Pinpoint the cell where the given text exists, returning its [x, y] midpoint coordinate. 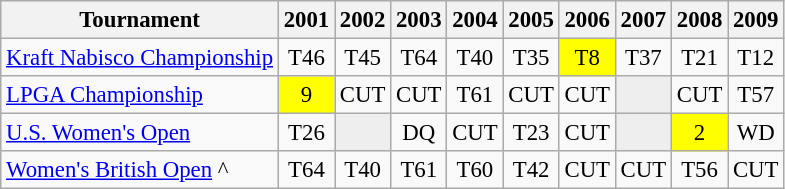
2006 [587, 20]
T12 [756, 58]
2009 [756, 20]
T35 [531, 58]
Tournament [140, 20]
Kraft Nabisco Championship [140, 58]
WD [756, 133]
T42 [531, 170]
9 [306, 95]
T45 [363, 58]
T23 [531, 133]
T37 [643, 58]
2004 [475, 20]
2008 [699, 20]
T60 [475, 170]
2002 [363, 20]
2007 [643, 20]
T8 [587, 58]
2003 [419, 20]
2 [699, 133]
DQ [419, 133]
2005 [531, 20]
T21 [699, 58]
LPGA Championship [140, 95]
U.S. Women's Open [140, 133]
T57 [756, 95]
T56 [699, 170]
Women's British Open ^ [140, 170]
2001 [306, 20]
T26 [306, 133]
T46 [306, 58]
